Scan for the cell matching the given text and deliver its (X, Y) coordinate at center. 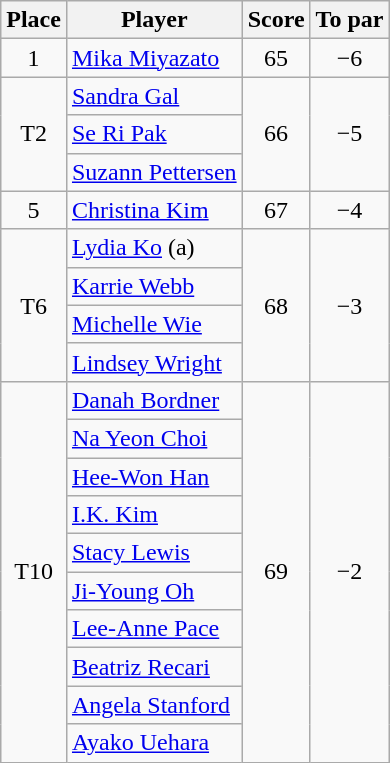
69 (276, 572)
Sandra Gal (154, 96)
−6 (350, 58)
−4 (350, 210)
Ji-Young Oh (154, 591)
Danah Bordner (154, 400)
Na Yeon Choi (154, 438)
1 (34, 58)
66 (276, 134)
65 (276, 58)
Christina Kim (154, 210)
−5 (350, 134)
67 (276, 210)
−2 (350, 572)
Ayako Uehara (154, 743)
Score (276, 20)
Lindsey Wright (154, 362)
Michelle Wie (154, 324)
Stacy Lewis (154, 553)
Lee-Anne Pace (154, 629)
Hee-Won Han (154, 477)
Mika Miyazato (154, 58)
Karrie Webb (154, 286)
5 (34, 210)
68 (276, 305)
T10 (34, 572)
−3 (350, 305)
I.K. Kim (154, 515)
To par (350, 20)
T2 (34, 134)
Suzann Pettersen (154, 172)
Beatriz Recari (154, 667)
Lydia Ko (a) (154, 248)
Player (154, 20)
Angela Stanford (154, 705)
Place (34, 20)
Se Ri Pak (154, 134)
T6 (34, 305)
